Identify which cell holds the provided text, then report its (X, Y) central coordinate. 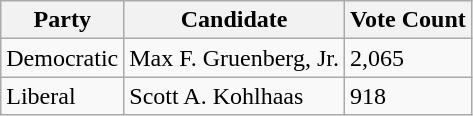
Max F. Gruenberg, Jr. (234, 58)
Vote Count (408, 20)
Democratic (62, 58)
Candidate (234, 20)
918 (408, 96)
2,065 (408, 58)
Party (62, 20)
Scott A. Kohlhaas (234, 96)
Liberal (62, 96)
